Find where the given text appears and provide that cell's center as (X, Y) coordinate. 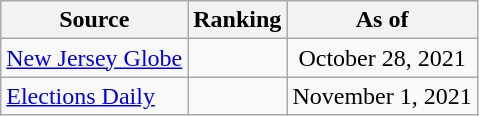
New Jersey Globe (94, 58)
October 28, 2021 (382, 58)
November 1, 2021 (382, 96)
As of (382, 20)
Ranking (238, 20)
Elections Daily (94, 96)
Source (94, 20)
